Scan for the cell matching the given text and deliver its [x, y] coordinate at center. 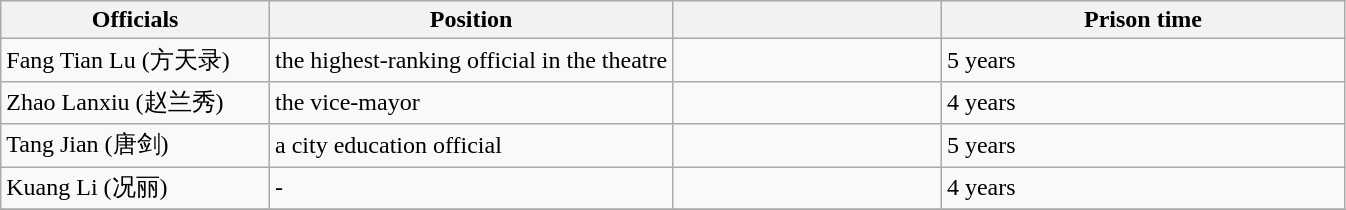
Kuang Li (况丽) [136, 188]
Position [472, 20]
- [472, 188]
Fang Tian Lu (方天录) [136, 60]
a city education official [472, 146]
Prison time [1142, 20]
Officials [136, 20]
Zhao Lanxiu (赵兰秀) [136, 102]
the highest-ranking official in the theatre [472, 60]
Tang Jian (唐剑) [136, 146]
the vice-mayor [472, 102]
